For the text-containing cell, return its midpoint in (x, y) coordinate format. 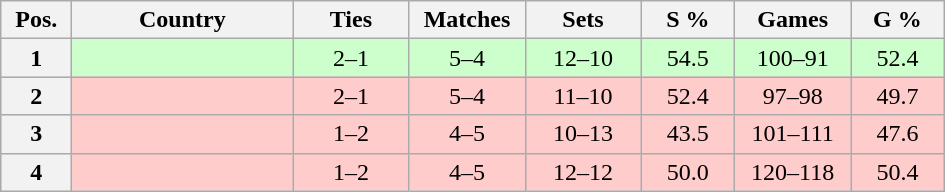
Games (793, 20)
10–13 (583, 134)
Ties (351, 20)
47.6 (898, 134)
G % (898, 20)
2 (36, 96)
4 (36, 172)
Matches (467, 20)
11–10 (583, 96)
49.7 (898, 96)
54.5 (688, 58)
50.4 (898, 172)
12–12 (583, 172)
3 (36, 134)
12–10 (583, 58)
Pos. (36, 20)
120–118 (793, 172)
1 (36, 58)
101–111 (793, 134)
Country (182, 20)
100–91 (793, 58)
97–98 (793, 96)
50.0 (688, 172)
43.5 (688, 134)
S % (688, 20)
Sets (583, 20)
